Return (x, y) of the center of cell containing provided text 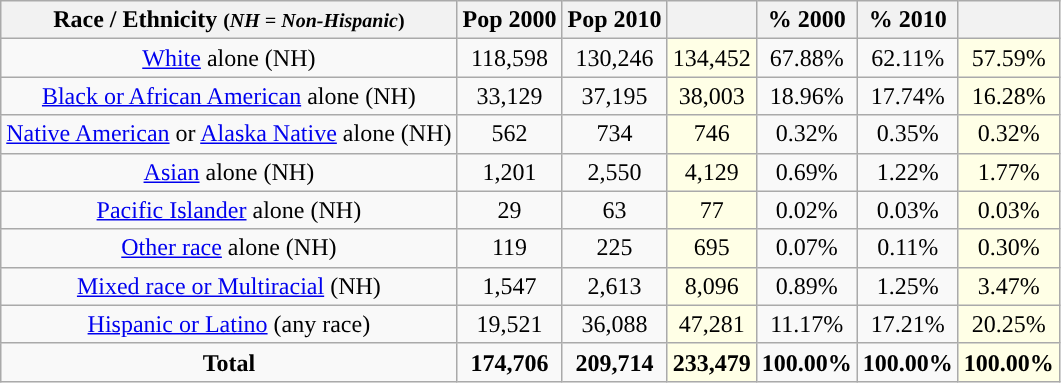
Black or African American alone (NH) (229, 96)
Native American or Alaska Native alone (NH) (229, 134)
77 (712, 210)
2,613 (614, 286)
1.22% (908, 172)
38,003 (712, 96)
118,598 (510, 58)
20.25% (1008, 324)
746 (712, 134)
% 2010 (908, 20)
0.11% (908, 248)
734 (614, 134)
33,129 (510, 96)
3.47% (1008, 286)
134,452 (712, 58)
0.02% (806, 210)
174,706 (510, 362)
Pop 2010 (614, 20)
562 (510, 134)
233,479 (712, 362)
18.96% (806, 96)
130,246 (614, 58)
17.21% (908, 324)
Hispanic or Latino (any race) (229, 324)
37,195 (614, 96)
1.77% (1008, 172)
62.11% (908, 58)
209,714 (614, 362)
Asian alone (NH) (229, 172)
19,521 (510, 324)
67.88% (806, 58)
1,547 (510, 286)
0.07% (806, 248)
0.30% (1008, 248)
47,281 (712, 324)
Pop 2000 (510, 20)
11.17% (806, 324)
4,129 (712, 172)
8,096 (712, 286)
1,201 (510, 172)
Pacific Islander alone (NH) (229, 210)
29 (510, 210)
57.59% (1008, 58)
Race / Ethnicity (NH = Non-Hispanic) (229, 20)
Mixed race or Multiracial (NH) (229, 286)
17.74% (908, 96)
2,550 (614, 172)
119 (510, 248)
Other race alone (NH) (229, 248)
16.28% (1008, 96)
White alone (NH) (229, 58)
36,088 (614, 324)
0.35% (908, 134)
695 (712, 248)
63 (614, 210)
0.69% (806, 172)
% 2000 (806, 20)
0.89% (806, 286)
1.25% (908, 286)
Total (229, 362)
225 (614, 248)
